Identify which cell holds the provided text, then report its (X, Y) central coordinate. 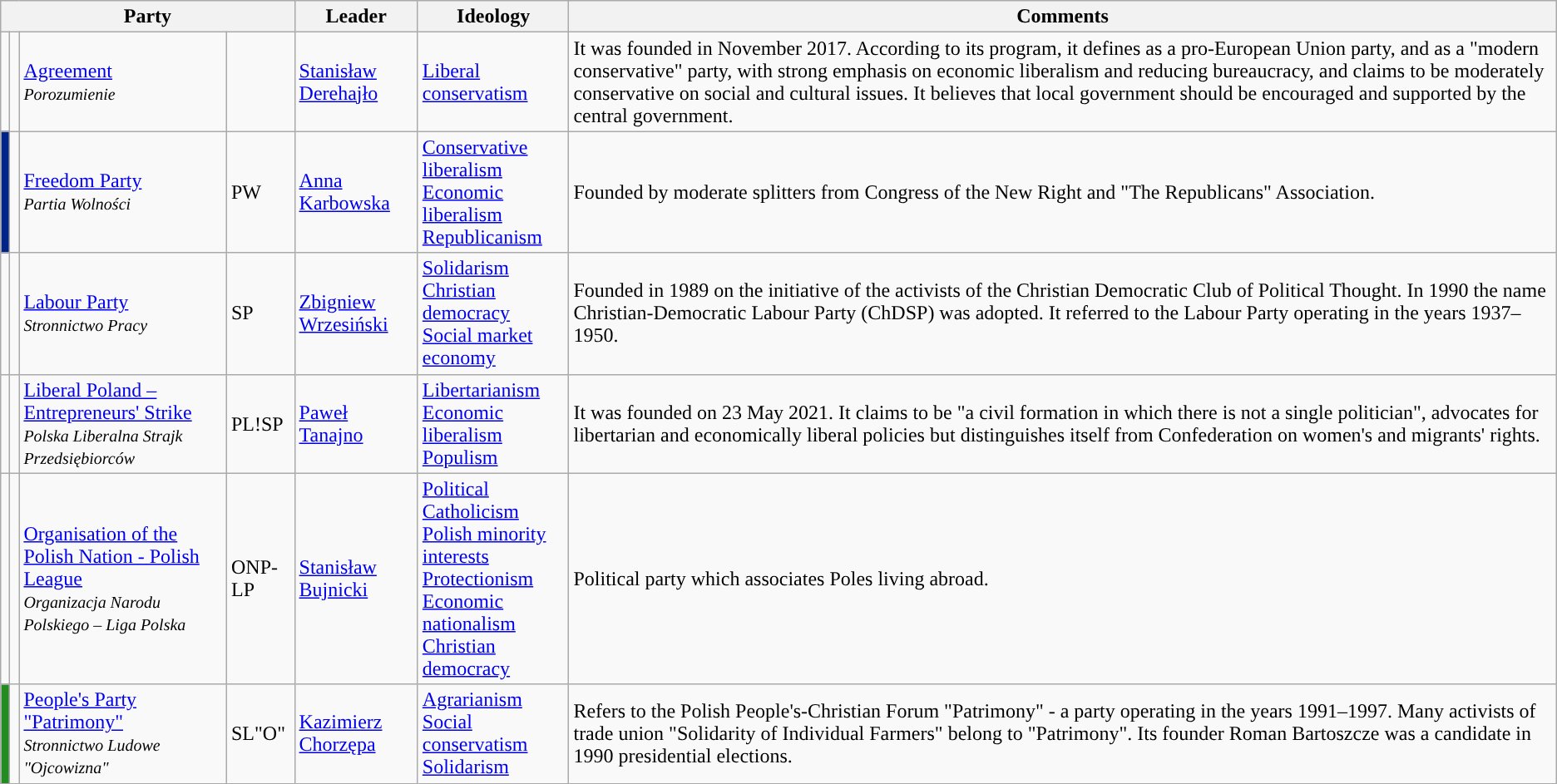
PW (260, 192)
Conservative liberalismEconomic liberalismRepublicanism (493, 192)
Leader (356, 17)
Zbigniew Wrzesiński (356, 313)
Liberal conservatism (493, 81)
Organisation of the Polish Nation - Polish LeagueOrganizacja Narodu Polskiego – Liga Polska (123, 579)
Party (148, 17)
AgrarianismSocial conservatismSolidarism (493, 733)
People's Party "Patrimony"Stronnictwo Ludowe "Ojcowizna" (123, 733)
LibertarianismEconomic liberalismPopulism (493, 424)
AgreementPorozumienie (123, 81)
SP (260, 313)
PL!SP (260, 424)
Founded by moderate splitters from Congress of the New Right and "The Republicans" Association. (1063, 192)
Political CatholicismPolish minority interestsProtectionismEconomic nationalismChristian democracy (493, 579)
Comments (1063, 17)
SolidarismChristian democracySocial market economy (493, 313)
Stanisław Bujnicki (356, 579)
Kazimierz Chorzępa (356, 733)
Ideology (493, 17)
ONP-LP (260, 579)
Political party which associates Poles living abroad. (1063, 579)
SL"O" (260, 733)
Freedom PartyPartia Wolności (123, 192)
Anna Karbowska (356, 192)
Liberal Poland – Entrepreneurs' StrikePolska Liberalna Strajk Przedsiębiorców (123, 424)
Stanisław Derehajło (356, 81)
Paweł Tanajno (356, 424)
Labour PartyStronnictwo Pracy (123, 313)
